Return the (x, y) coordinate for the center point of the cell that contains the specified text.  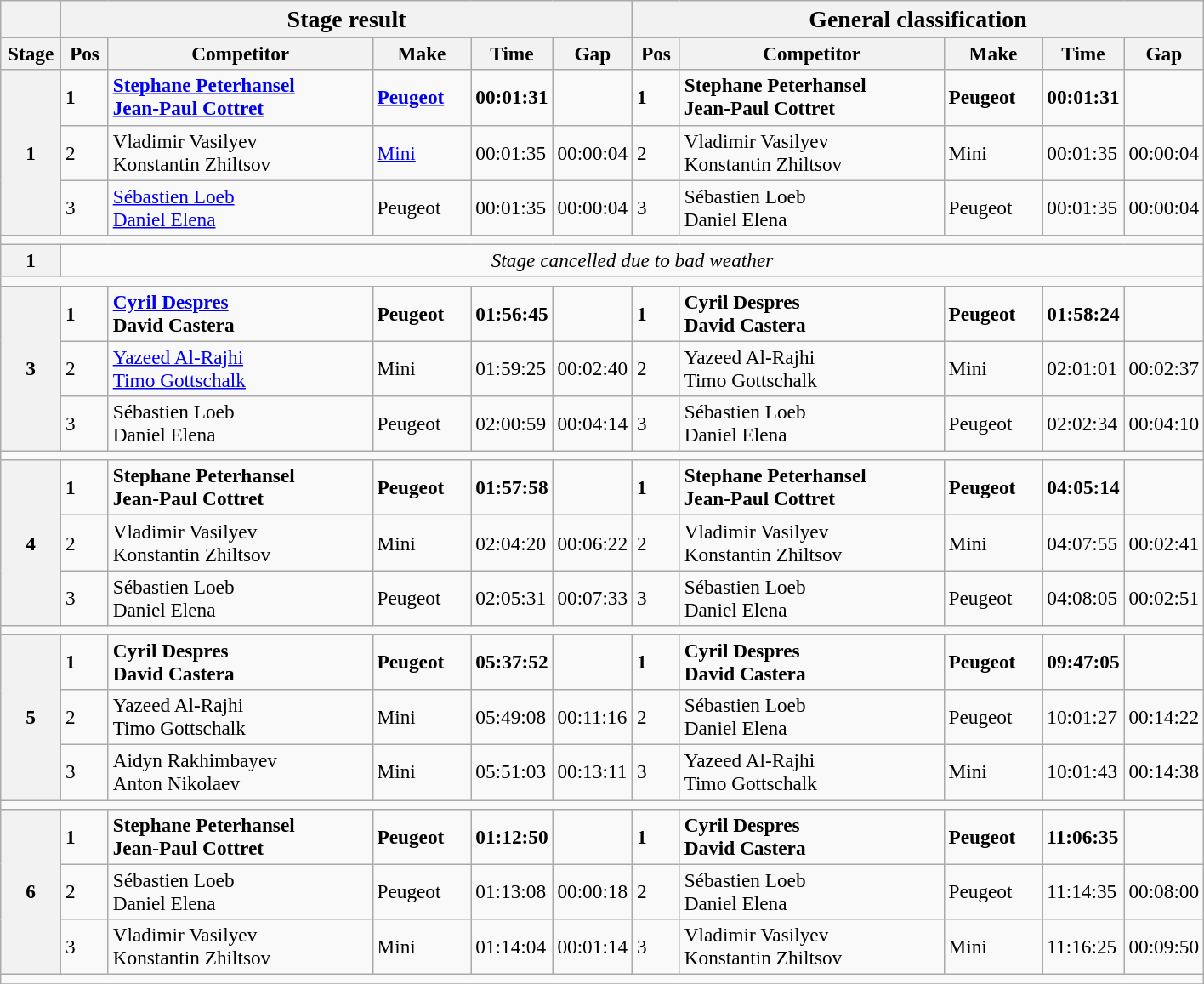
11:14:35 (1083, 891)
00:08:00 (1164, 891)
05:49:08 (512, 718)
00:02:40 (593, 367)
11:16:25 (1083, 946)
Stage (31, 54)
04:05:14 (1083, 488)
01:14:04 (512, 946)
05:51:03 (512, 772)
00:11:16 (593, 718)
10:01:43 (1083, 772)
10:01:27 (1083, 718)
00:09:50 (1164, 946)
6 (31, 891)
02:05:31 (512, 597)
01:13:08 (512, 891)
04:07:55 (1083, 543)
00:06:22 (593, 543)
01:58:24 (1083, 313)
00:02:41 (1164, 543)
General classification (918, 19)
00:02:37 (1164, 367)
4 (31, 543)
01:56:45 (512, 313)
11:06:35 (1083, 837)
Stage result (347, 19)
Aidyn Rakhimbayev Anton Nikolaev (240, 772)
09:47:05 (1083, 662)
00:04:14 (593, 424)
01:57:58 (512, 488)
5 (31, 717)
02:04:20 (512, 543)
00:00:18 (593, 891)
00:07:33 (593, 597)
00:02:51 (1164, 597)
Stage cancelled due to bad weather (633, 260)
01:12:50 (512, 837)
02:02:34 (1083, 424)
05:37:52 (512, 662)
00:04:10 (1164, 424)
04:08:05 (1083, 597)
00:13:11 (593, 772)
02:00:59 (512, 424)
00:14:22 (1164, 718)
01:59:25 (512, 367)
00:01:14 (593, 946)
00:14:38 (1164, 772)
02:01:01 (1083, 367)
